Pinpoint the cell where the given text exists, returning its [X, Y] midpoint coordinate. 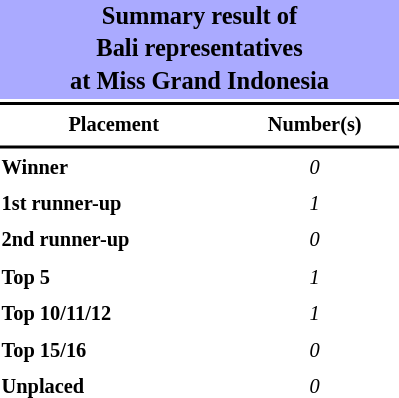
1st runner-up [114, 204]
Summary result ofBali representativesat Miss Grand Indonesia [200, 50]
2nd runner-up [114, 241]
Top 5 [114, 278]
Number(s) [314, 125]
Top 10/11/12 [114, 314]
Top 15/16 [114, 351]
Placement [114, 125]
Winner [114, 168]
